Identify which cell holds the provided text, then report its [X, Y] central coordinate. 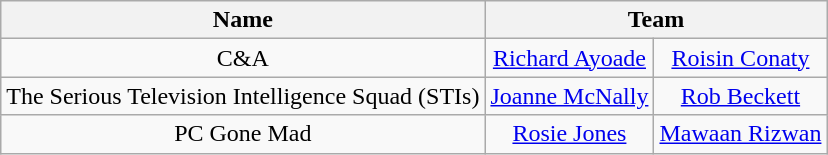
Roisin Conaty [740, 58]
Rosie Jones [570, 134]
Richard Ayoade [570, 58]
Joanne McNally [570, 96]
Name [243, 20]
PC Gone Mad [243, 134]
Rob Beckett [740, 96]
Mawaan Rizwan [740, 134]
Team [656, 20]
C&A [243, 58]
The Serious Television Intelligence Squad (STIs) [243, 96]
